Output the (x, y) coordinate of the center of the cell containing the given text.  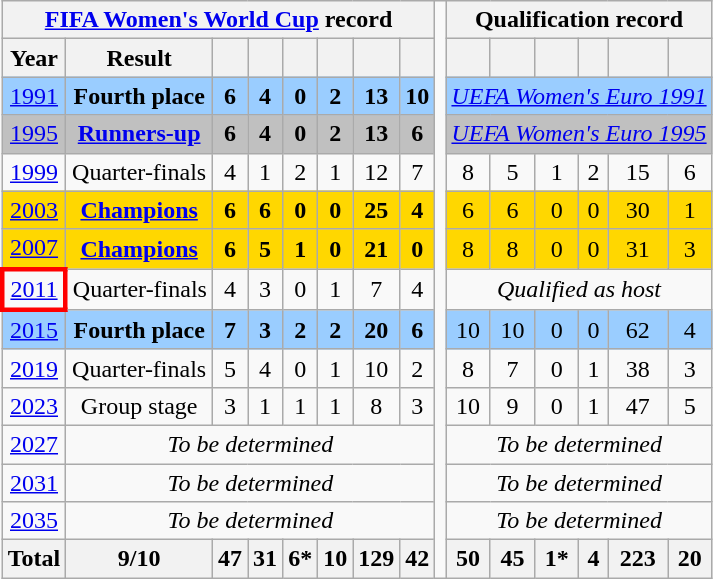
42 (418, 559)
2027 (34, 444)
9/10 (140, 559)
2019 (34, 368)
1999 (34, 172)
2023 (34, 406)
25 (376, 210)
2035 (34, 521)
Qualification record (579, 20)
2031 (34, 483)
Qualified as host (579, 290)
Total (34, 559)
15 (638, 172)
30 (638, 210)
129 (376, 559)
21 (376, 249)
1* (557, 559)
UEFA Women's Euro 1991 (579, 96)
62 (638, 330)
223 (638, 559)
45 (512, 559)
2015 (34, 330)
Result (140, 58)
12 (376, 172)
Group stage (140, 406)
FIFA Women's World Cup record (218, 20)
1995 (34, 134)
50 (468, 559)
UEFA Women's Euro 1995 (579, 134)
2007 (34, 249)
9 (512, 406)
1991 (34, 96)
6* (300, 559)
2011 (34, 290)
2003 (34, 210)
38 (638, 368)
Year (34, 58)
Runners-up (140, 134)
